For the text-containing cell, return its midpoint in [X, Y] coordinate format. 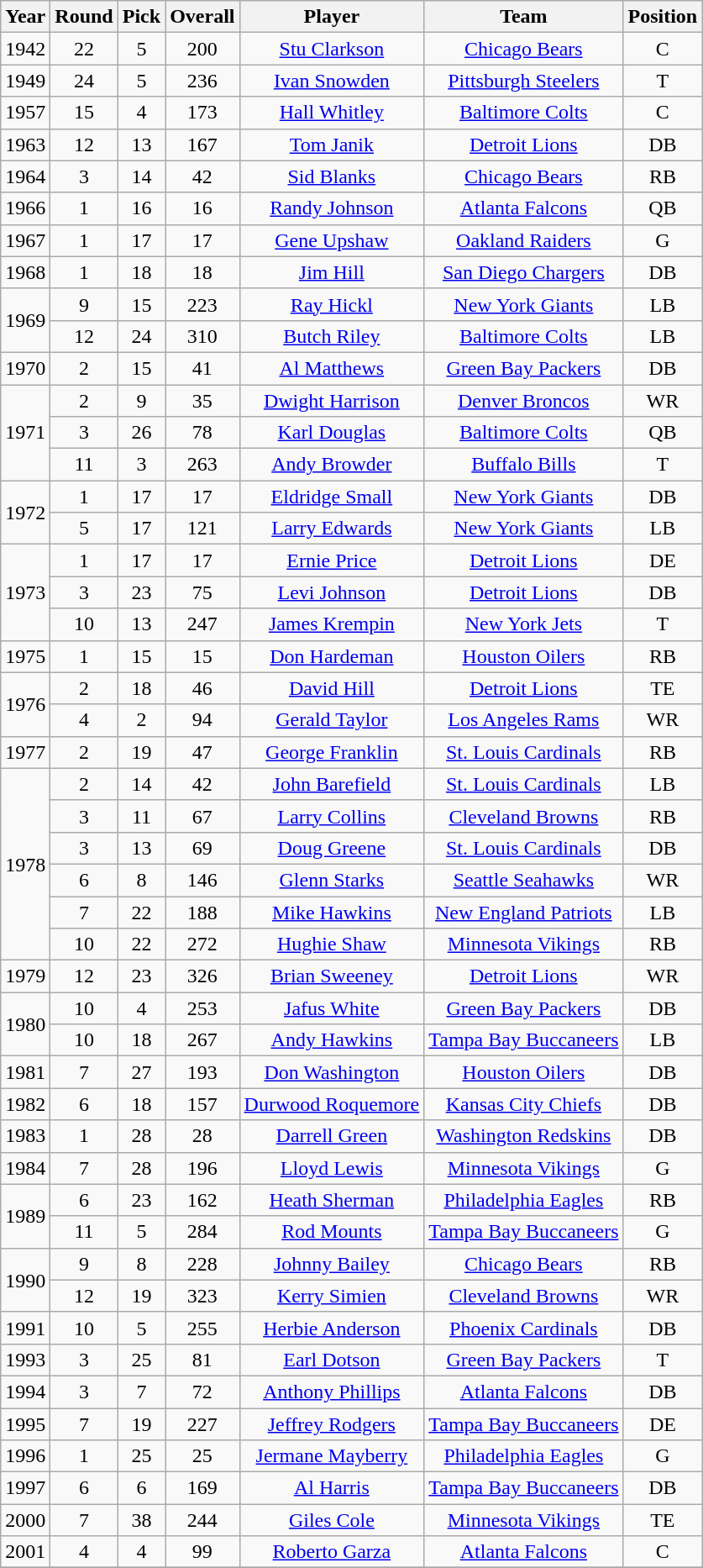
Position [663, 17]
Johnny Bailey [332, 1264]
Jeffrey Rodgers [332, 1424]
Seattle Seahawks [524, 880]
Washington Redskins [524, 1136]
Lloyd Lewis [332, 1168]
255 [202, 1328]
1957 [25, 113]
Pittsburgh Steelers [524, 81]
1991 [25, 1328]
1967 [25, 240]
1966 [25, 208]
Durwood Roquemore [332, 1104]
1968 [25, 272]
78 [202, 433]
2000 [25, 1520]
173 [202, 113]
Al Harris [332, 1488]
Jim Hill [332, 272]
Team [524, 17]
Earl Dotson [332, 1360]
New York Jets [524, 624]
1984 [25, 1168]
James Krempin [332, 624]
1994 [25, 1392]
26 [141, 433]
Sid Blanks [332, 176]
Jermane Mayberry [332, 1456]
228 [202, 1264]
1975 [25, 656]
272 [202, 944]
1990 [25, 1280]
236 [202, 81]
223 [202, 304]
72 [202, 1392]
169 [202, 1488]
157 [202, 1104]
244 [202, 1520]
Year [25, 17]
Jafus White [332, 1008]
Overall [202, 17]
1970 [25, 368]
1981 [25, 1072]
196 [202, 1168]
162 [202, 1200]
188 [202, 912]
1980 [25, 1024]
1971 [25, 433]
Kansas City Chiefs [524, 1104]
Butch Riley [332, 336]
Larry Collins [332, 816]
Giles Cole [332, 1520]
1972 [25, 513]
1969 [25, 320]
Anthony Phillips [332, 1392]
99 [202, 1552]
Glenn Starks [332, 880]
1982 [25, 1104]
Levi Johnson [332, 592]
Gene Upshaw [332, 240]
David Hill [332, 688]
227 [202, 1424]
Tom Janik [332, 145]
121 [202, 529]
1949 [25, 81]
27 [141, 1072]
94 [202, 720]
41 [202, 368]
1989 [25, 1216]
Ray Hickl [332, 304]
81 [202, 1360]
Pick [141, 17]
1964 [25, 176]
69 [202, 848]
Herbie Anderson [332, 1328]
326 [202, 976]
67 [202, 816]
George Franklin [332, 752]
Don Washington [332, 1072]
Darrell Green [332, 1136]
San Diego Chargers [524, 272]
Don Hardeman [332, 656]
Denver Broncos [524, 401]
200 [202, 49]
247 [202, 624]
323 [202, 1296]
Mike Hawkins [332, 912]
Rod Mounts [332, 1232]
284 [202, 1232]
146 [202, 880]
Dwight Harrison [332, 401]
1973 [25, 592]
Phoenix Cardinals [524, 1328]
1963 [25, 145]
1976 [25, 704]
1997 [25, 1488]
Andy Hawkins [332, 1040]
Los Angeles Rams [524, 720]
167 [202, 145]
267 [202, 1040]
Larry Edwards [332, 529]
Al Matthews [332, 368]
Gerald Taylor [332, 720]
Ivan Snowden [332, 81]
1995 [25, 1424]
253 [202, 1008]
263 [202, 465]
Eldridge Small [332, 497]
1983 [25, 1136]
Ernie Price [332, 560]
Buffalo Bills [524, 465]
Brian Sweeney [332, 976]
1978 [25, 864]
Stu Clarkson [332, 49]
1993 [25, 1360]
193 [202, 1072]
38 [141, 1520]
Heath Sherman [332, 1200]
Roberto Garza [332, 1552]
47 [202, 752]
1996 [25, 1456]
Doug Greene [332, 848]
Kerry Simien [332, 1296]
Randy Johnson [332, 208]
John Barefield [332, 784]
Player [332, 17]
1979 [25, 976]
310 [202, 336]
Hughie Shaw [332, 944]
2001 [25, 1552]
Hall Whitley [332, 113]
75 [202, 592]
1977 [25, 752]
35 [202, 401]
Karl Douglas [332, 433]
Andy Browder [332, 465]
46 [202, 688]
New England Patriots [524, 912]
Oakland Raiders [524, 240]
1942 [25, 49]
Round [84, 17]
